For the text-containing cell, return its midpoint in (x, y) coordinate format. 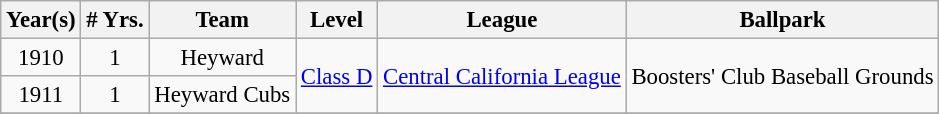
Central California League (502, 76)
Year(s) (41, 20)
Class D (337, 76)
Level (337, 20)
League (502, 20)
Heyward (222, 58)
Ballpark (782, 20)
Heyward Cubs (222, 95)
Team (222, 20)
Boosters' Club Baseball Grounds (782, 76)
# Yrs. (115, 20)
1911 (41, 95)
1910 (41, 58)
